Output the [X, Y] coordinate of the center of the cell containing the given text.  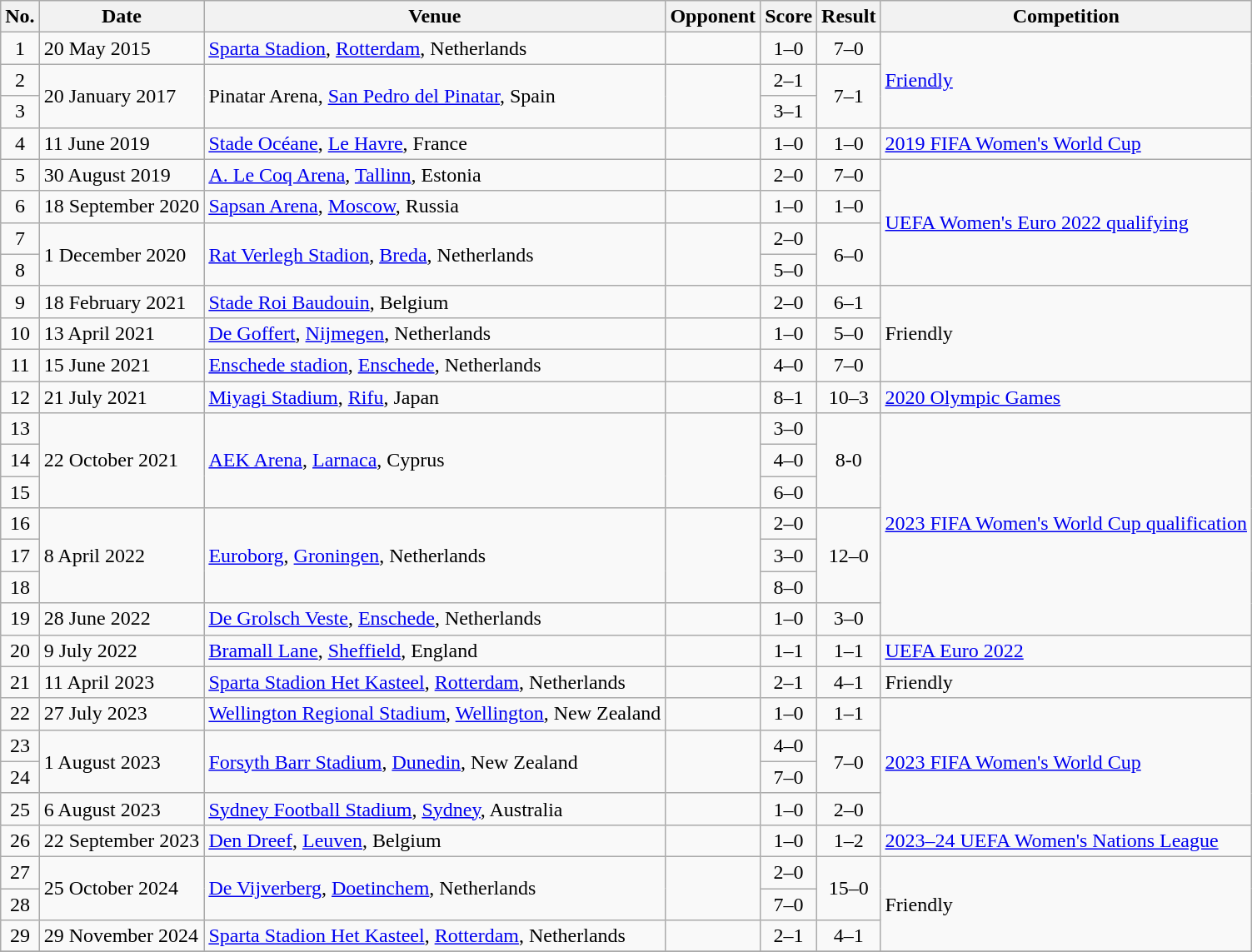
25 October 2024 [122, 888]
1 [20, 48]
Venue [435, 17]
14 [20, 461]
Competition [1066, 17]
8–0 [789, 587]
1–2 [849, 840]
15–0 [849, 888]
28 [20, 904]
Sparta Stadion, Rotterdam, Netherlands [435, 48]
18 February 2021 [122, 302]
11 [20, 365]
Rat Verlegh Stadion, Breda, Netherlands [435, 254]
20 January 2017 [122, 96]
7 [20, 238]
3–1 [789, 112]
Result [849, 17]
Wellington Regional Stadium, Wellington, New Zealand [435, 714]
Date [122, 17]
6–1 [849, 302]
18 [20, 587]
Miyagi Stadium, Rifu, Japan [435, 397]
Bramall Lane, Sheffield, England [435, 650]
22 [20, 714]
11 June 2019 [122, 143]
20 [20, 650]
Den Dreef, Leuven, Belgium [435, 840]
De Grolsch Veste, Enschede, Netherlands [435, 619]
1 August 2023 [122, 761]
16 [20, 524]
Sydney Football Stadium, Sydney, Australia [435, 809]
22 October 2021 [122, 461]
21 [20, 682]
24 [20, 777]
2023–24 UEFA Women's Nations League [1066, 840]
26 [20, 840]
13 April 2021 [122, 333]
30 August 2019 [122, 175]
18 September 2020 [122, 207]
2023 FIFA Women's World Cup qualification [1066, 524]
13 [20, 429]
28 June 2022 [122, 619]
4 [20, 143]
25 [20, 809]
UEFA Euro 2022 [1066, 650]
No. [20, 17]
27 July 2023 [122, 714]
23 [20, 745]
Pinatar Arena, San Pedro del Pinatar, Spain [435, 96]
10–3 [849, 397]
29 [20, 936]
15 [20, 492]
2023 FIFA Women's World Cup [1066, 761]
8 April 2022 [122, 556]
12 [20, 397]
Stade Océane, Le Havre, France [435, 143]
29 November 2024 [122, 936]
AEK Arena, Larnaca, Cyprus [435, 461]
De Vijverberg, Doetinchem, Netherlands [435, 888]
17 [20, 556]
10 [20, 333]
A. Le Coq Arena, Tallinn, Estonia [435, 175]
UEFA Women's Euro 2022 qualifying [1066, 222]
9 July 2022 [122, 650]
Sapsan Arena, Moscow, Russia [435, 207]
Enschede stadion, Enschede, Netherlands [435, 365]
2 [20, 80]
Opponent [713, 17]
19 [20, 619]
Forsyth Barr Stadium, Dunedin, New Zealand [435, 761]
7–1 [849, 96]
12–0 [849, 556]
21 July 2021 [122, 397]
De Goffert, Nijmegen, Netherlands [435, 333]
Stade Roi Baudouin, Belgium [435, 302]
8-0 [849, 461]
9 [20, 302]
22 September 2023 [122, 840]
15 June 2021 [122, 365]
27 [20, 872]
6 August 2023 [122, 809]
2020 Olympic Games [1066, 397]
Euroborg, Groningen, Netherlands [435, 556]
8 [20, 270]
11 April 2023 [122, 682]
1 December 2020 [122, 254]
6 [20, 207]
5 [20, 175]
2019 FIFA Women's World Cup [1066, 143]
8–1 [789, 397]
Score [789, 17]
3 [20, 112]
20 May 2015 [122, 48]
